Scan for the cell matching the given text and deliver its [X, Y] coordinate at center. 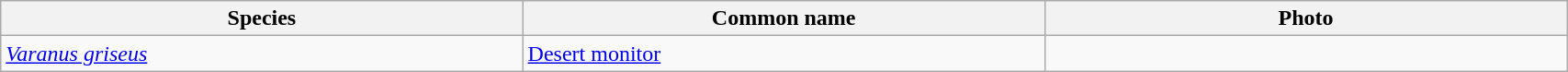
Varanus griseus [262, 54]
Photo [1305, 18]
Desert monitor [784, 54]
Species [262, 18]
Common name [784, 18]
